Return [X, Y] of the center of cell containing provided text 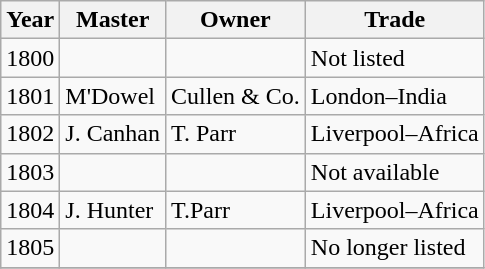
Trade [394, 20]
London–India [394, 96]
Owner [236, 20]
No longer listed [394, 248]
Not listed [394, 58]
1803 [30, 172]
J. Hunter [113, 210]
1804 [30, 210]
1800 [30, 58]
Master [113, 20]
J. Canhan [113, 134]
T. Parr [236, 134]
1801 [30, 96]
M'Dowel [113, 96]
T.Parr [236, 210]
Year [30, 20]
Cullen & Co. [236, 96]
1805 [30, 248]
1802 [30, 134]
Not available [394, 172]
